Return (x, y) of the center of cell containing provided text 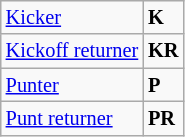
Punter (72, 85)
P (163, 85)
KR (163, 51)
Punt returner (72, 118)
K (163, 17)
Kickoff returner (72, 51)
PR (163, 118)
Kicker (72, 17)
